Pinpoint the cell where the given text exists, returning its [X, Y] midpoint coordinate. 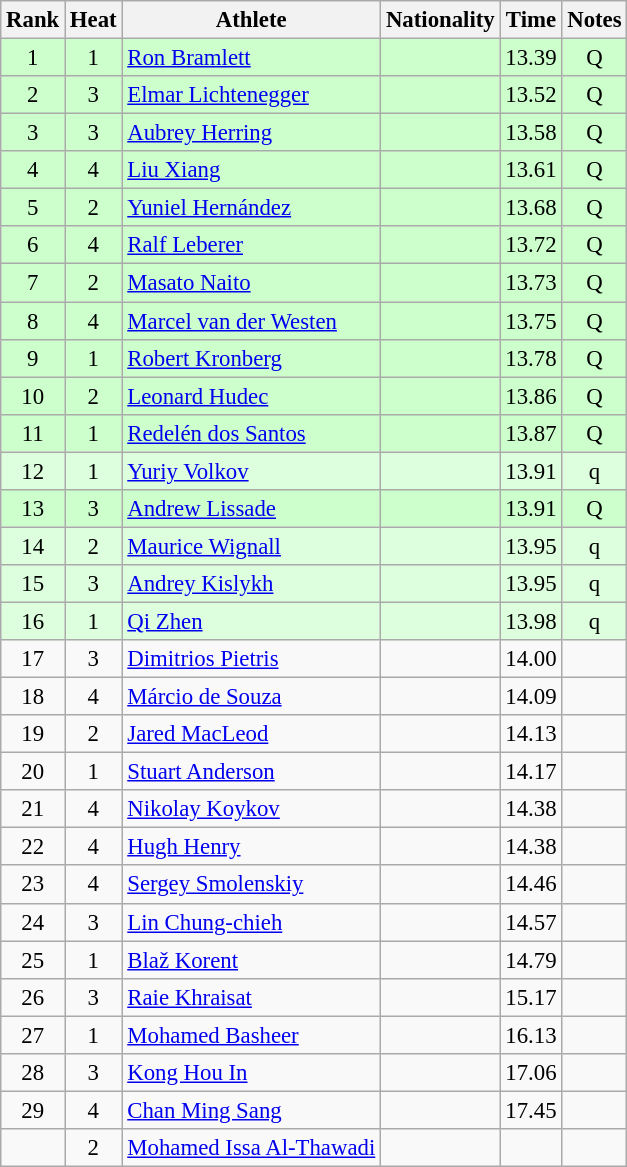
16 [33, 621]
17 [33, 659]
10 [33, 396]
14.13 [531, 734]
Qi Zhen [252, 621]
Blaž Korent [252, 960]
Raie Khraisat [252, 997]
14.79 [531, 960]
11 [33, 433]
14.00 [531, 659]
Jared MacLeod [252, 734]
Stuart Anderson [252, 772]
25 [33, 960]
Aubrey Herring [252, 133]
19 [33, 734]
20 [33, 772]
9 [33, 358]
13.75 [531, 321]
Liu Xiang [252, 170]
17.06 [531, 1073]
13.78 [531, 358]
14.57 [531, 922]
15 [33, 584]
Athlete [252, 20]
Andrey Kislykh [252, 584]
14 [33, 546]
8 [33, 321]
12 [33, 471]
5 [33, 208]
Hugh Henry [252, 847]
Notes [594, 20]
Rank [33, 20]
22 [33, 847]
Leonard Hudec [252, 396]
Kong Hou In [252, 1073]
13 [33, 509]
Yuniel Hernández [252, 208]
Márcio de Souza [252, 697]
7 [33, 283]
Mohamed Issa Al-Thawadi [252, 1148]
13.86 [531, 396]
Dimitrios Pietris [252, 659]
13.68 [531, 208]
13.73 [531, 283]
13.87 [531, 433]
Redelén dos Santos [252, 433]
29 [33, 1110]
Andrew Lissade [252, 509]
Nationality [440, 20]
Nikolay Koykov [252, 809]
18 [33, 697]
Yuriy Volkov [252, 471]
Robert Kronberg [252, 358]
13.98 [531, 621]
Chan Ming Sang [252, 1110]
21 [33, 809]
Lin Chung-chieh [252, 922]
Time [531, 20]
13.39 [531, 58]
Heat [94, 20]
24 [33, 922]
Ralf Leberer [252, 245]
26 [33, 997]
13.58 [531, 133]
14.17 [531, 772]
Marcel van der Westen [252, 321]
23 [33, 885]
14.09 [531, 697]
14.46 [531, 885]
Sergey Smolenskiy [252, 885]
Masato Naito [252, 283]
16.13 [531, 1035]
17.45 [531, 1110]
6 [33, 245]
13.72 [531, 245]
28 [33, 1073]
13.61 [531, 170]
27 [33, 1035]
Mohamed Basheer [252, 1035]
Elmar Lichtenegger [252, 95]
13.52 [531, 95]
Maurice Wignall [252, 546]
15.17 [531, 997]
Ron Bramlett [252, 58]
